Provide the [x, y] coordinate of the cell's center where the given text is located.  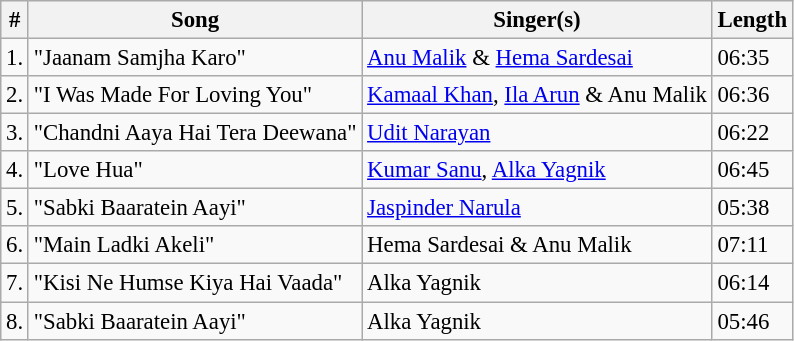
07:11 [752, 245]
"Love Hua" [194, 170]
"Chandni Aaya Hai Tera Deewana" [194, 133]
"Jaanam Samjha Karo" [194, 58]
Kamaal Khan, Ila Arun & Anu Malik [537, 95]
05:46 [752, 321]
Hema Sardesai & Anu Malik [537, 245]
# [15, 20]
Udit Narayan [537, 133]
5. [15, 208]
7. [15, 283]
"Main Ladki Akeli" [194, 245]
Anu Malik & Hema Sardesai [537, 58]
05:38 [752, 208]
1. [15, 58]
6. [15, 245]
"I Was Made For Loving You" [194, 95]
3. [15, 133]
06:45 [752, 170]
06:22 [752, 133]
"Kisi Ne Humse Kiya Hai Vaada" [194, 283]
Song [194, 20]
Kumar Sanu, Alka Yagnik [537, 170]
8. [15, 321]
Jaspinder Narula [537, 208]
06:36 [752, 95]
Length [752, 20]
06:14 [752, 283]
4. [15, 170]
2. [15, 95]
Singer(s) [537, 20]
06:35 [752, 58]
